Scan for the cell matching the given text and deliver its [X, Y] coordinate at center. 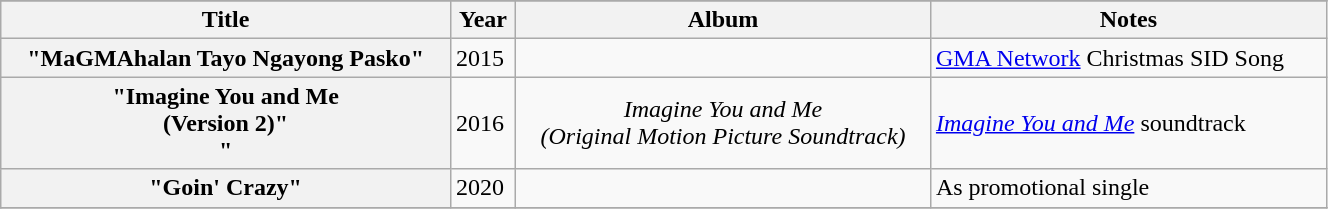
"Goin' Crazy" [226, 188]
Title [226, 20]
"MaGMAhalan Tayo Ngayong Pasko" [226, 58]
2020 [482, 188]
2016 [482, 123]
Imagine You and Me (Original Motion Picture Soundtrack) [724, 123]
GMA Network Christmas SID Song [1128, 58]
As promotional single [1128, 188]
Notes [1128, 20]
"Imagine You and Me(Version 2)" " [226, 123]
Year [482, 20]
Imagine You and Me soundtrack [1128, 123]
Album [724, 20]
2015 [482, 58]
